Return (X, Y) of the center of cell containing provided text 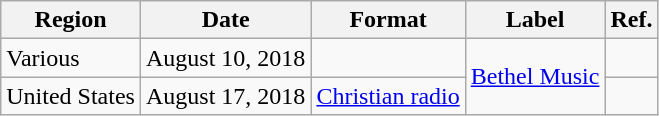
Ref. (632, 20)
Region (71, 20)
Bethel Music (535, 77)
Various (71, 58)
Date (225, 20)
Christian radio (388, 96)
United States (71, 96)
Label (535, 20)
August 17, 2018 (225, 96)
August 10, 2018 (225, 58)
Format (388, 20)
